Return [X, Y] of the center of cell containing provided text 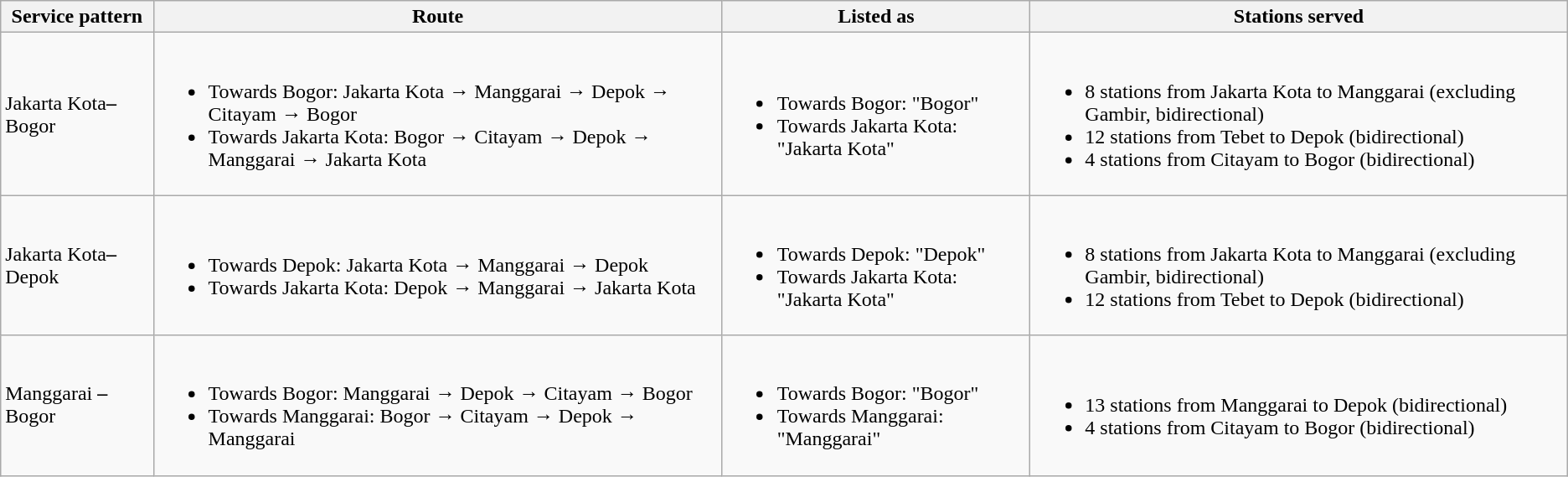
Towards Bogor: Manggarai → Depok → Citayam → BogorTowards Manggarai: Bogor → Citayam → Depok → Manggarai [437, 406]
13 stations from Manggarai to Depok (bidirectional)4 stations from Citayam to Bogor (bidirectional) [1298, 406]
Towards Bogor: "Bogor"Towards Manggarai: "Manggarai" [876, 406]
Towards Bogor: Jakarta Kota → Manggarai → Depok → Citayam → BogorTowards Jakarta Kota: Bogor → Citayam → Depok → Manggarai → Jakarta Kota [437, 114]
Route [437, 17]
Jakarta Kota–Depok [77, 265]
Listed as [876, 17]
8 stations from Jakarta Kota to Manggarai (excluding Gambir, bidirectional)12 stations from Tebet to Depok (bidirectional) [1298, 265]
Towards Bogor: "Bogor"Towards Jakarta Kota: "Jakarta Kota" [876, 114]
Jakarta Kota–Bogor [77, 114]
Manggarai –Bogor [77, 406]
Towards Depok: Jakarta Kota → Manggarai → DepokTowards Jakarta Kota: Depok → Manggarai → Jakarta Kota [437, 265]
Towards Depok: "Depok"Towards Jakarta Kota: "Jakarta Kota" [876, 265]
Service pattern [77, 17]
Stations served [1298, 17]
